Identify which cell holds the provided text, then report its [x, y] central coordinate. 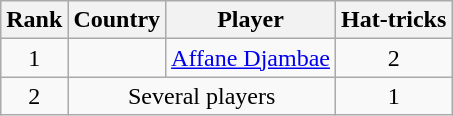
Hat-tricks [393, 20]
Country [117, 20]
Rank [34, 20]
Affane Djambae [251, 58]
Player [251, 20]
Several players [202, 96]
